From the cell containing the given text, extract its center point as [x, y] coordinate. 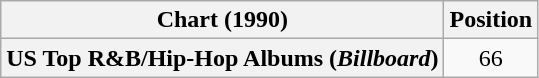
US Top R&B/Hip-Hop Albums (Billboard) [222, 58]
Position [491, 20]
Chart (1990) [222, 20]
66 [491, 58]
